Capture the cell that displays the provided text and extract its (X, Y) central coordinate. 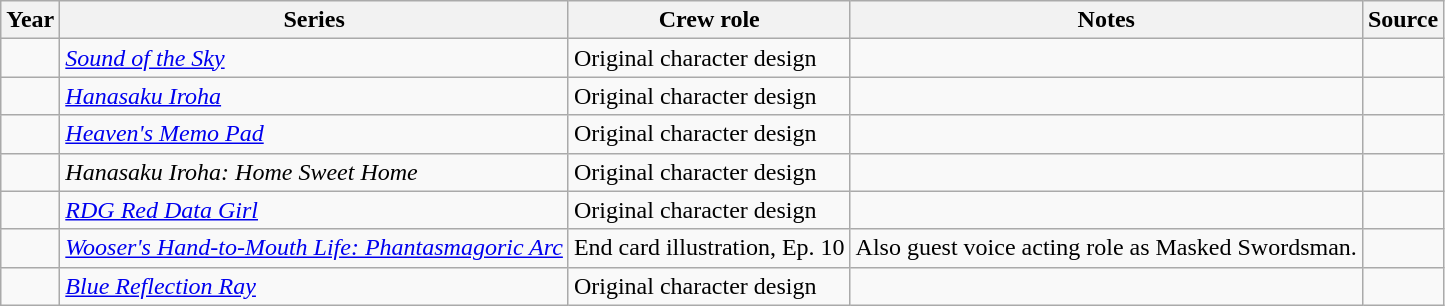
Blue Reflection Ray (314, 286)
Source (1402, 20)
Crew role (709, 20)
Notes (1106, 20)
Also guest voice acting role as Masked Swordsman. (1106, 248)
Series (314, 20)
End card illustration, Ep. 10 (709, 248)
Year (30, 20)
Wooser's Hand-to-Mouth Life: Phantasmagoric Arc (314, 248)
Sound of the Sky (314, 58)
Hanasaku Iroha (314, 96)
Hanasaku Iroha: Home Sweet Home (314, 172)
RDG Red Data Girl (314, 210)
Heaven's Memo Pad (314, 134)
